Find where the given text appears and provide that cell's center as [x, y] coordinate. 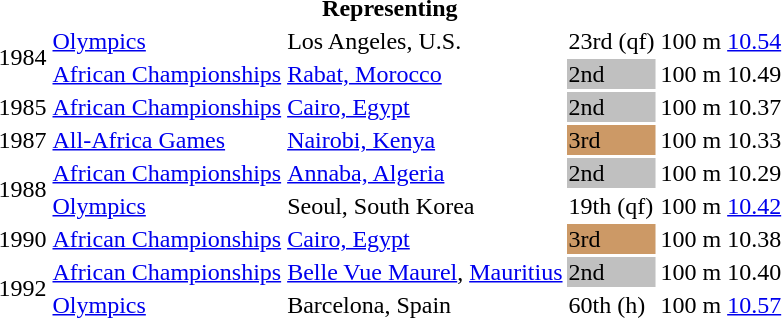
Rabat, Morocco [425, 74]
23rd (qf) [612, 41]
Nairobi, Kenya [425, 140]
Los Angeles, U.S. [425, 41]
Annaba, Algeria [425, 173]
All-Africa Games [167, 140]
Belle Vue Maurel, Mauritius [425, 272]
Seoul, South Korea [425, 206]
19th (qf) [612, 206]
